From the cell containing the given text, extract its center point as [x, y] coordinate. 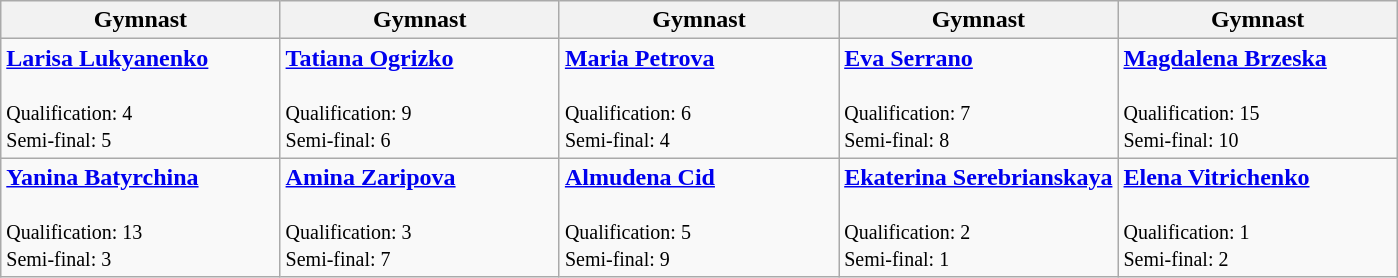
Ekaterina SerebrianskayaQualification: 2Semi-final: 1 [978, 218]
Almudena CidQualification: 5Semi-final: 9 [698, 218]
Magdalena BrzeskaQualification: 15Semi-final: 10 [1258, 98]
Eva SerranoQualification: 7Semi-final: 8 [978, 98]
Larisa LukyanenkoQualification: 4Semi-final: 5 [140, 98]
Amina ZaripovaQualification: 3Semi-final: 7 [420, 218]
Elena VitrichenkoQualification: 1Semi-final: 2 [1258, 218]
Tatiana OgrizkoQualification: 9Semi-final: 6 [420, 98]
Maria PetrovaQualification: 6Semi-final: 4 [698, 98]
Yanina BatyrchinaQualification: 13Semi-final: 3 [140, 218]
